Determine the (x, y) coordinate at the center of the cell enclosing the given text.  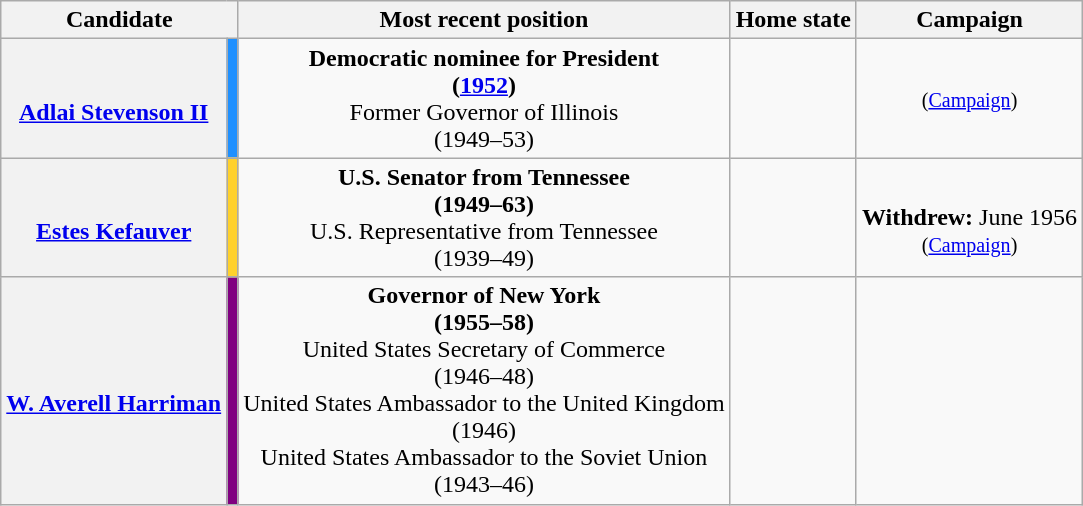
U.S. Senator from Tennessee(1949–63)U.S. Representative from Tennessee(1939–49) (484, 218)
Most recent position (484, 20)
W. Averell Harriman (114, 390)
Candidate (120, 20)
Withdrew: June 1956(Campaign) (969, 218)
Campaign (969, 20)
Democratic nominee for President(1952)Former Governor of Illinois(1949–53) (484, 98)
Estes Kefauver (114, 218)
Home state (793, 20)
(Campaign) (969, 98)
Adlai Stevenson II (114, 98)
